Return [x, y] of the center of cell containing provided text 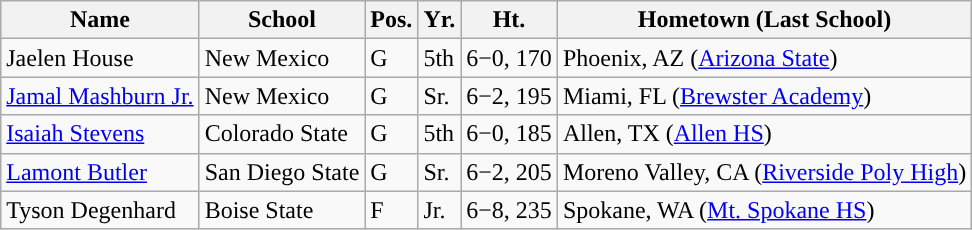
Pos. [392, 20]
Moreno Valley, CA (Riverside Poly High) [764, 172]
School [282, 20]
6−2, 195 [510, 96]
Yr. [440, 20]
Boise State [282, 210]
6−0, 170 [510, 58]
Ht. [510, 20]
Hometown (Last School) [764, 20]
Colorado State [282, 134]
Jamal Mashburn Jr. [100, 96]
Name [100, 20]
Isaiah Stevens [100, 134]
F [392, 210]
Phoenix, AZ (Arizona State) [764, 58]
6−0, 185 [510, 134]
6−8, 235 [510, 210]
Tyson Degenhard [100, 210]
Lamont Butler [100, 172]
Jr. [440, 210]
Allen, TX (Allen HS) [764, 134]
Spokane, WA (Mt. Spokane HS) [764, 210]
San Diego State [282, 172]
6−2, 205 [510, 172]
Miami, FL (Brewster Academy) [764, 96]
Jaelen House [100, 58]
